Capture the cell that displays the provided text and extract its [X, Y] central coordinate. 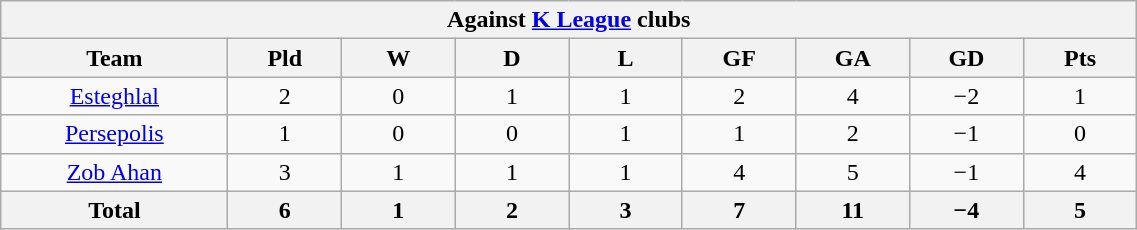
GA [853, 58]
Total [114, 210]
6 [285, 210]
GF [739, 58]
−4 [967, 210]
7 [739, 210]
Against K League clubs [569, 20]
GD [967, 58]
11 [853, 210]
W [399, 58]
Esteghlal [114, 96]
D [512, 58]
Persepolis [114, 134]
Team [114, 58]
L [626, 58]
Zob Ahan [114, 172]
Pld [285, 58]
−2 [967, 96]
Pts [1080, 58]
